Detect which cell encompasses the target text, then output its (X, Y) center coordinate. 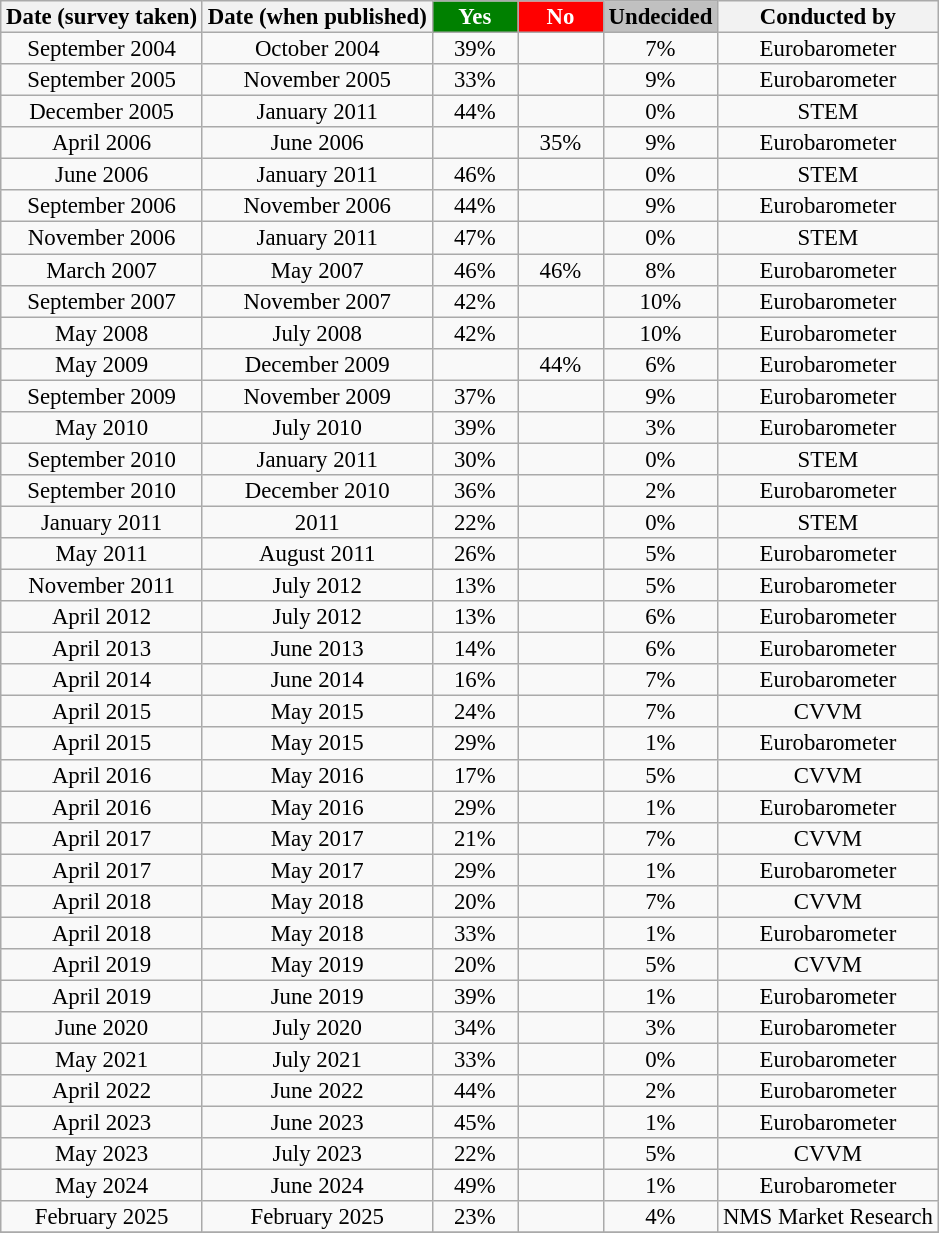
May 2023 (102, 1154)
Date (survey taken) (102, 17)
17% (475, 775)
Conducted by (828, 17)
September 2005 (102, 80)
8% (660, 270)
Yes (475, 17)
April 2012 (102, 617)
May 2021 (102, 1060)
June 2024 (317, 1186)
July 2008 (317, 333)
May 2008 (102, 333)
14% (475, 649)
No (561, 17)
21% (475, 838)
47% (475, 238)
April 2014 (102, 680)
April 2006 (102, 143)
March 2007 (102, 270)
December 2009 (317, 364)
April 2013 (102, 649)
May 2024 (102, 1186)
Date (when published) (317, 17)
July 2010 (317, 428)
May 2007 (317, 270)
June 2020 (102, 1028)
July 2020 (317, 1028)
July 2023 (317, 1154)
May 2010 (102, 428)
June 2013 (317, 649)
November 2005 (317, 80)
June 2022 (317, 1091)
May 2009 (102, 364)
September 2004 (102, 49)
49% (475, 1186)
45% (475, 1123)
May 2011 (102, 554)
16% (475, 680)
May 2019 (317, 965)
37% (475, 396)
July 2021 (317, 1060)
26% (475, 554)
36% (475, 491)
December 2010 (317, 491)
August 2011 (317, 554)
35% (561, 143)
November 2009 (317, 396)
September 2007 (102, 301)
24% (475, 712)
2011 (317, 522)
November 2007 (317, 301)
November 2011 (102, 586)
December 2005 (102, 112)
June 2019 (317, 996)
June 2014 (317, 680)
October 2004 (317, 49)
June 2023 (317, 1123)
September 2006 (102, 206)
September 2009 (102, 396)
Undecided (660, 17)
April 2023 (102, 1123)
30% (475, 459)
April 2022 (102, 1091)
34% (475, 1028)
